Determine the [x, y] coordinate at the center of the cell enclosing the given text.  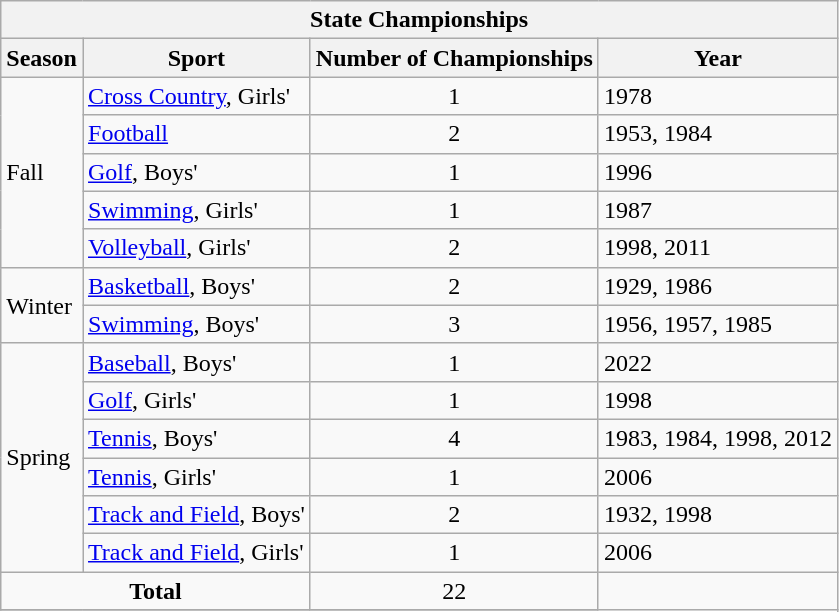
2022 [718, 362]
22 [454, 591]
Year [718, 58]
1983, 1984, 1998, 2012 [718, 438]
Cross Country, Girls' [196, 96]
Track and Field, Girls' [196, 553]
1956, 1957, 1985 [718, 324]
1987 [718, 210]
Total [156, 591]
Volleyball, Girls' [196, 248]
Number of Championships [454, 58]
Tennis, Boys' [196, 438]
Basketball, Boys' [196, 286]
State Championships [420, 20]
3 [454, 324]
1953, 1984 [718, 134]
Season [42, 58]
1998, 2011 [718, 248]
1932, 1998 [718, 515]
Sport [196, 58]
Spring [42, 457]
Golf, Girls' [196, 400]
Football [196, 134]
1998 [718, 400]
Golf, Boys' [196, 172]
Winter [42, 305]
1929, 1986 [718, 286]
Fall [42, 172]
1996 [718, 172]
Swimming, Boys' [196, 324]
1978 [718, 96]
4 [454, 438]
Tennis, Girls' [196, 477]
Swimming, Girls' [196, 210]
Track and Field, Boys' [196, 515]
Baseball, Boys' [196, 362]
